Detect which cell encompasses the target text, then output its [X, Y] center coordinate. 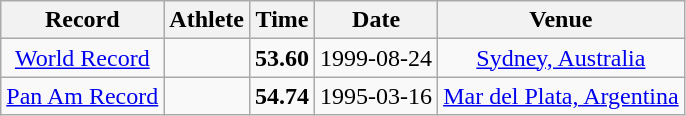
World Record [82, 58]
1999-08-24 [376, 58]
Venue [562, 20]
Date [376, 20]
Sydney, Australia [562, 58]
Time [282, 20]
Pan Am Record [82, 96]
Record [82, 20]
54.74 [282, 96]
1995-03-16 [376, 96]
Athlete [207, 20]
Mar del Plata, Argentina [562, 96]
53.60 [282, 58]
